Locate the cell with the specified text and output its [X, Y] center coordinate. 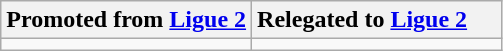
Promoted from Ligue 2 [126, 20]
Relegated to Ligue 2 [378, 20]
